Find where the given text appears and provide that cell's center as (X, Y) coordinate. 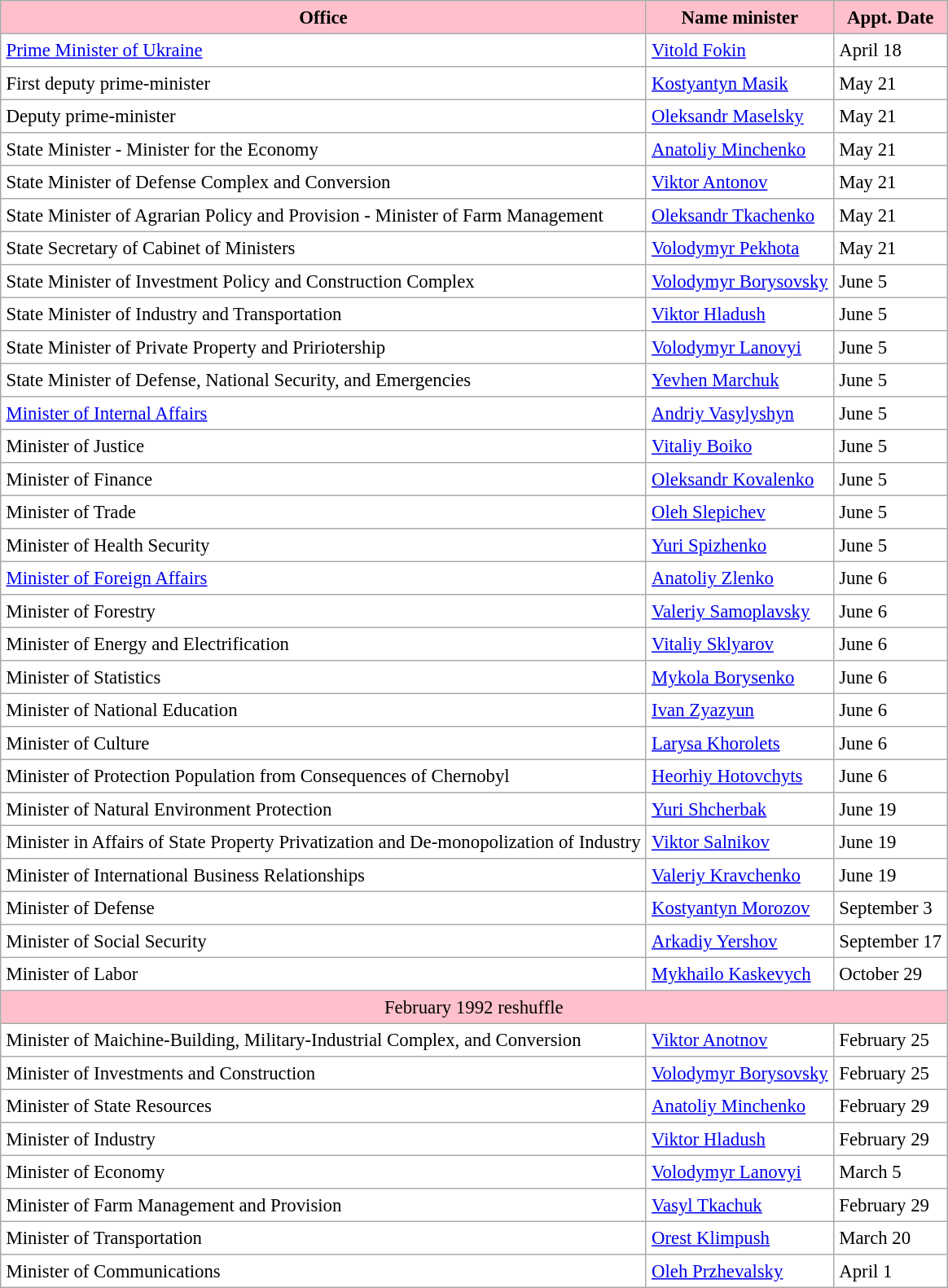
April 18 (889, 50)
State Minister of Investment Policy and Construction Complex (324, 281)
Name minister (740, 17)
Valeriy Kravchenko (740, 875)
Minister of Social Security (324, 941)
First deputy prime-minister (324, 83)
Ivan Zyazyun (740, 710)
State Minister of Defense Complex and Conversion (324, 182)
September 17 (889, 941)
Mykhailo Kaskevych (740, 974)
Minister of State Resources (324, 1106)
Minister of National Education (324, 710)
April 1 (889, 1271)
Minister of Investments and Construction (324, 1073)
Vitold Fokin (740, 50)
February 1992 reshuffle (474, 1007)
Minister of Statistics (324, 677)
Minister of Natural Environment Protection (324, 809)
Minister of Farm Management and Provision (324, 1205)
State Minister of Industry and Transportation (324, 314)
Oleksandr Maselsky (740, 116)
Minister of International Business Relationships (324, 875)
Minister of Labor (324, 974)
Andriy Vasylyshyn (740, 413)
Anatoliy Zlenko (740, 578)
Minister of Communications (324, 1271)
State Minister of Defense, National Security, and Emergencies (324, 380)
Minister of Economy (324, 1172)
Minister of Trade (324, 512)
Vitaliy Sklyarov (740, 644)
Viktor Salnikov (740, 842)
Office (324, 17)
State Secretary of Cabinet of Ministers (324, 248)
Mykola Borysenko (740, 677)
Minister of Internal Affairs (324, 413)
Yuri Shcherbak (740, 809)
March 5 (889, 1172)
Oleksandr Tkachenko (740, 215)
Minister of Justice (324, 446)
Viktor Anotnov (740, 1040)
State Minister of Agrarian Policy and Provision - Minister of Farm Management (324, 215)
March 20 (889, 1237)
Minister of Industry (324, 1139)
Appt. Date (889, 17)
Vasyl Tkachuk (740, 1205)
Minister of Defense (324, 908)
Yuri Spizhenko (740, 545)
Minister of Health Security (324, 545)
Viktor Antonov (740, 182)
Minister of Culture (324, 743)
Arkadiy Yershov (740, 941)
Minister of Transportation (324, 1237)
Yevhen Marchuk (740, 380)
Minister of Energy and Electrification (324, 644)
Oleksandr Kovalenko (740, 479)
Minister of Finance (324, 479)
Kostyantyn Morozov (740, 908)
Volodymyr Pekhota (740, 248)
State Minister - Minister for the Economy (324, 149)
Deputy prime-minister (324, 116)
Minister in Affairs of State Property Privatization and De-monopolization of Industry (324, 842)
Larysa Khorolets (740, 743)
Heorhiy Hotovchyts (740, 776)
Prime Minister of Ukraine (324, 50)
September 3 (889, 908)
Oleh Slepichev (740, 512)
Vitaliy Boiko (740, 446)
Minister of Protection Population from Consequences of Chernobyl (324, 776)
Kostyantyn Masik (740, 83)
October 29 (889, 974)
State Minister of Private Property and Pririotership (324, 347)
Minister of Maichine-Building, Military-Industrial Complex, and Conversion (324, 1040)
Oleh Przhevalsky (740, 1271)
Orest Klimpush (740, 1237)
Valeriy Samoplavsky (740, 611)
Minister of Forestry (324, 611)
Minister of Foreign Affairs (324, 578)
